For the text-containing cell, return its midpoint in (X, Y) coordinate format. 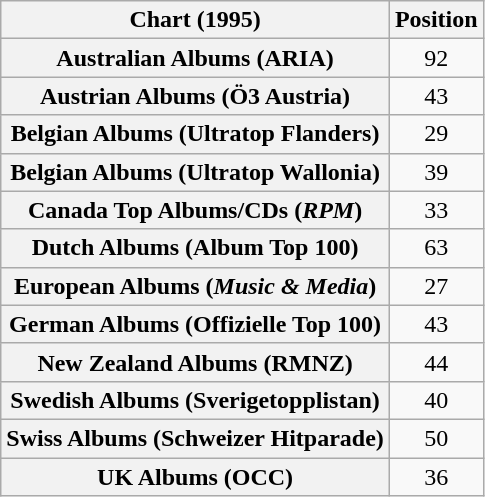
29 (436, 134)
40 (436, 400)
92 (436, 58)
63 (436, 248)
European Albums (Music & Media) (196, 286)
Belgian Albums (Ultratop Flanders) (196, 134)
Swedish Albums (Sverigetopplistan) (196, 400)
Austrian Albums (Ö3 Austria) (196, 96)
Belgian Albums (Ultratop Wallonia) (196, 172)
36 (436, 477)
Dutch Albums (Album Top 100) (196, 248)
33 (436, 210)
Australian Albums (ARIA) (196, 58)
Position (436, 20)
50 (436, 438)
39 (436, 172)
UK Albums (OCC) (196, 477)
Chart (1995) (196, 20)
44 (436, 362)
German Albums (Offizielle Top 100) (196, 324)
New Zealand Albums (RMNZ) (196, 362)
27 (436, 286)
Canada Top Albums/CDs (RPM) (196, 210)
Swiss Albums (Schweizer Hitparade) (196, 438)
